Output the [x, y] coordinate of the center of the cell containing the given text.  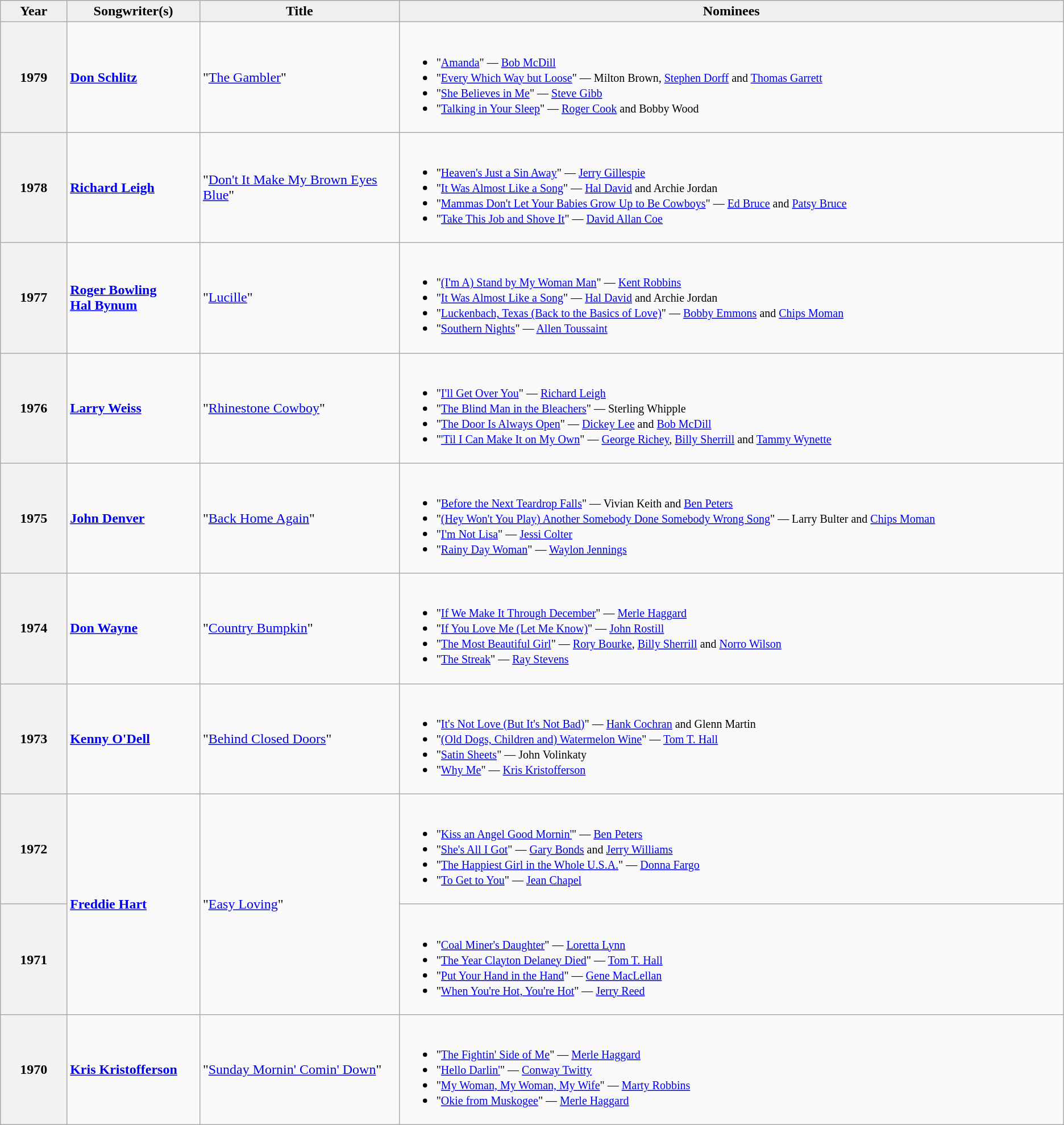
Kenny O'Dell [134, 739]
1979 [34, 77]
1972 [34, 849]
Freddie Hart [134, 904]
Richard Leigh [134, 188]
Year [34, 11]
"Rhinestone Cowboy" [299, 408]
1977 [34, 298]
"Sunday Mornin' Comin' Down" [299, 1069]
1975 [34, 518]
Kris Kristofferson [134, 1069]
Nominees [731, 11]
1973 [34, 739]
1976 [34, 408]
Title [299, 11]
"Behind Closed Doors" [299, 739]
"The Gambler" [299, 77]
Don Schlitz [134, 77]
1978 [34, 188]
"Back Home Again" [299, 518]
"Lucille" [299, 298]
1970 [34, 1069]
Songwriter(s) [134, 11]
"Don't It Make My Brown Eyes Blue" [299, 188]
Don Wayne [134, 628]
Roger Bowling Hal Bynum [134, 298]
"Easy Loving" [299, 904]
"Country Bumpkin" [299, 628]
1971 [34, 959]
Larry Weiss [134, 408]
John Denver [134, 518]
1974 [34, 628]
